Find where the given text appears and provide that cell's center as (x, y) coordinate. 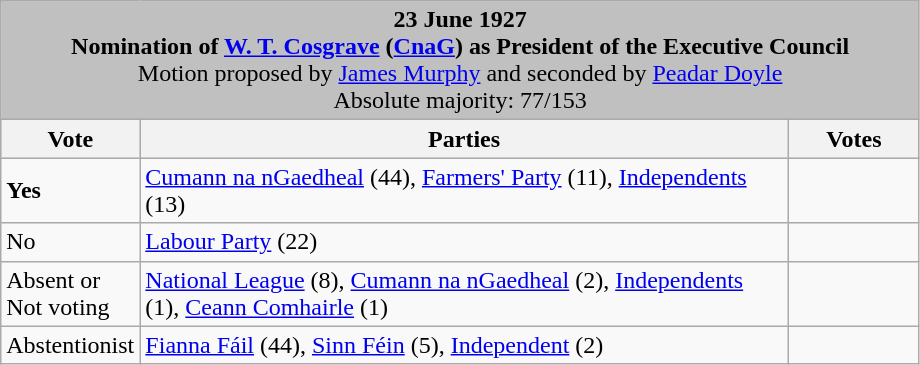
Vote (70, 139)
Labour Party (22) (464, 242)
Yes (70, 190)
National League (8), Cumann na nGaedheal (2), Independents (1), Ceann Comhairle (1) (464, 294)
Cumann na nGaedheal (44), Farmers' Party (11), Independents (13) (464, 190)
Votes (854, 139)
Fianna Fáil (44), Sinn Féin (5), Independent (2) (464, 345)
Absent orNot voting (70, 294)
Abstentionist (70, 345)
Parties (464, 139)
No (70, 242)
